Extract the [X, Y] coordinate from the center of the cell holding the provided text.  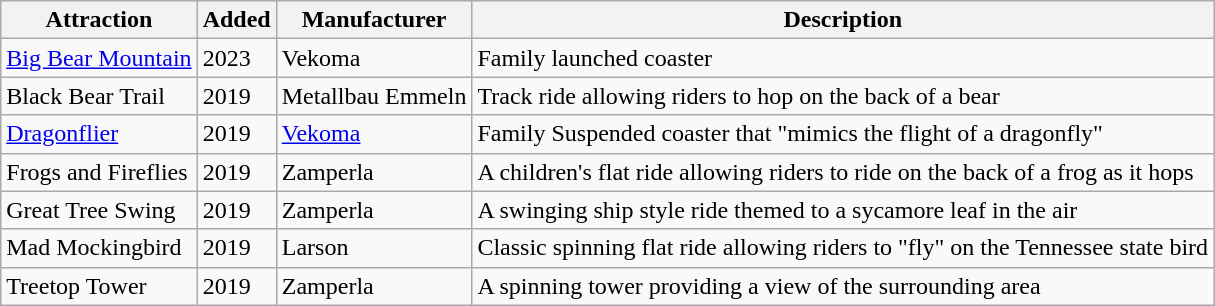
Metallbau Emmeln [374, 96]
Great Tree Swing [99, 210]
Mad Mockingbird [99, 248]
Dragonflier [99, 134]
Classic spinning flat ride allowing riders to "fly" on the Tennessee state bird [843, 248]
Black Bear Trail [99, 96]
Added [236, 20]
Track ride allowing riders to hop on the back of a bear [843, 96]
A swinging ship style ride themed to a sycamore leaf in the air [843, 210]
A spinning tower providing a view of the surrounding area [843, 286]
A children's flat ride allowing riders to ride on the back of a frog as it hops [843, 172]
Treetop Tower [99, 286]
Manufacturer [374, 20]
Family launched coaster [843, 58]
Description [843, 20]
Attraction [99, 20]
Frogs and Fireflies [99, 172]
Family Suspended coaster that "mimics the flight of a dragonfly" [843, 134]
Larson [374, 248]
2023 [236, 58]
Big Bear Mountain [99, 58]
